Return [X, Y] of the center of cell containing provided text 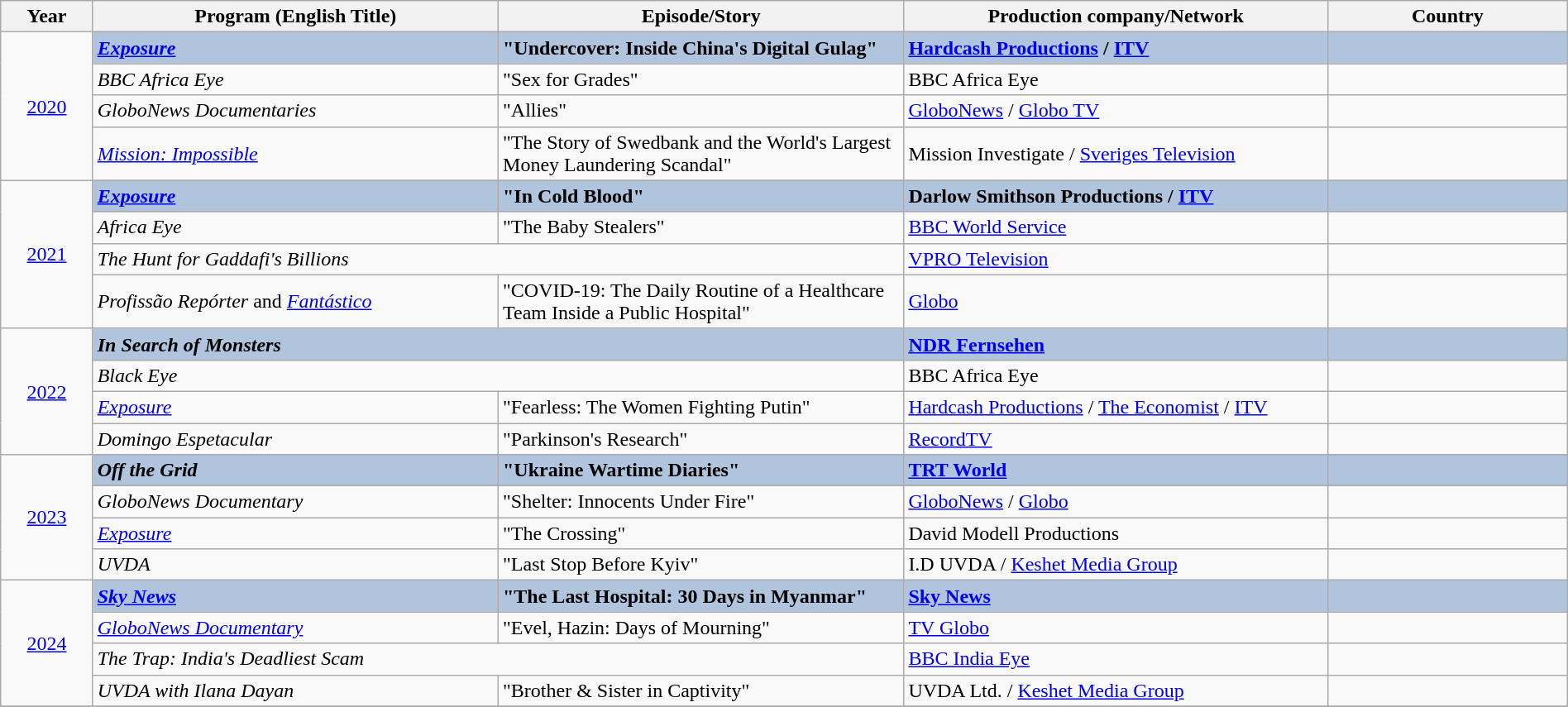
"Fearless: The Women Fighting Putin" [701, 407]
UVDA [295, 565]
"Allies" [701, 111]
Black Eye [498, 375]
I.D UVDA / Keshet Media Group [1116, 565]
UVDA with Ilana Dayan [295, 690]
"Shelter: Innocents Under Fire" [701, 502]
2020 [46, 106]
Mission Investigate / Sveriges Television [1116, 154]
"Ukraine Wartime Diaries" [701, 471]
TRT World [1116, 471]
Profissão Repórter and Fantástico [295, 301]
Program (English Title) [295, 17]
The Trap: India's Deadliest Scam [498, 659]
GloboNews / Globo [1116, 502]
Globo [1116, 301]
In Search of Monsters [498, 344]
Africa Eye [295, 227]
"The Baby Stealers" [701, 227]
BBC World Service [1116, 227]
BBC India Eye [1116, 659]
Hardcash Productions / The Economist / ITV [1116, 407]
"Brother & Sister in Captivity" [701, 690]
"Sex for Grades" [701, 79]
"Undercover: Inside China's Digital Gulag" [701, 48]
2023 [46, 518]
Episode/Story [701, 17]
David Modell Productions [1116, 533]
Domingo Espetacular [295, 439]
Mission: Impossible [295, 154]
Year [46, 17]
2024 [46, 643]
"The Story of Swedbank and the World's Largest Money Laundering Scandal" [701, 154]
"Last Stop Before Kyiv" [701, 565]
Production company/Network [1116, 17]
Hardcash Productions / ITV [1116, 48]
UVDA Ltd. / Keshet Media Group [1116, 690]
RecordTV [1116, 439]
Country [1447, 17]
"Parkinson's Research" [701, 439]
"The Crossing" [701, 533]
"In Cold Blood" [701, 196]
2022 [46, 391]
"Evel, Hazin: Days of Mourning" [701, 628]
GloboNews Documentaries [295, 111]
GloboNews / Globo TV [1116, 111]
2021 [46, 255]
NDR Fernsehen [1116, 344]
The Hunt for Gaddafi's Billions [498, 259]
"COVID-19: The Daily Routine of a Healthcare Team Inside a Public Hospital" [701, 301]
Off the Grid [295, 471]
Darlow Smithson Productions / ITV [1116, 196]
VPRO Television [1116, 259]
TV Globo [1116, 628]
"The Last Hospital: 30 Days in Myanmar" [701, 596]
